Determine the (x, y) coordinate at the center of the cell enclosing the given text.  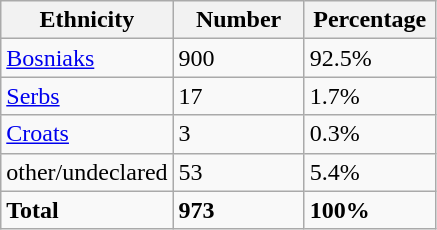
92.5% (370, 58)
Percentage (370, 20)
other/undeclared (87, 172)
1.7% (370, 96)
Total (87, 210)
3 (238, 134)
53 (238, 172)
900 (238, 58)
Croats (87, 134)
973 (238, 210)
Number (238, 20)
Bosniaks (87, 58)
0.3% (370, 134)
17 (238, 96)
Serbs (87, 96)
5.4% (370, 172)
Ethnicity (87, 20)
100% (370, 210)
